Identify which cell holds the provided text, then report its (X, Y) central coordinate. 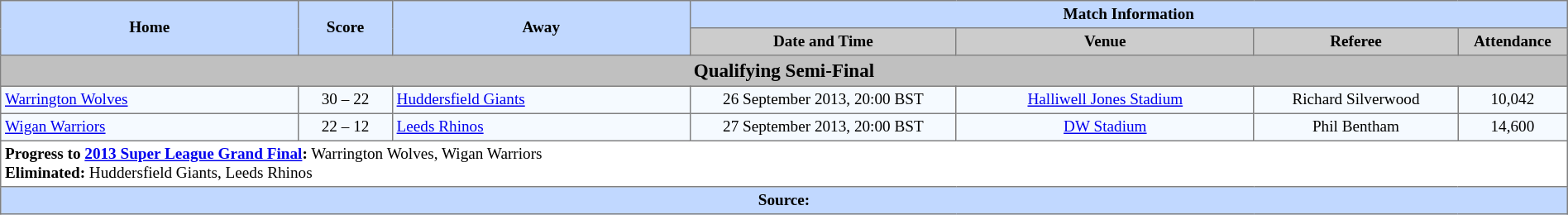
Richard Silverwood (1355, 99)
22 – 12 (346, 127)
Referee (1355, 41)
Source: (784, 200)
Progress to 2013 Super League Grand Final: Warrington Wolves, Wigan Warriors Eliminated: Huddersfield Giants, Leeds Rhinos (784, 164)
27 September 2013, 20:00 BST (823, 127)
Home (150, 28)
Match Information (1128, 15)
Score (346, 28)
Away (541, 28)
Venue (1105, 41)
Attendance (1513, 41)
Halliwell Jones Stadium (1105, 99)
26 September 2013, 20:00 BST (823, 99)
Huddersfield Giants (541, 99)
Phil Bentham (1355, 127)
10,042 (1513, 99)
14,600 (1513, 127)
30 – 22 (346, 99)
Wigan Warriors (150, 127)
DW Stadium (1105, 127)
Qualifying Semi-Final (784, 71)
Date and Time (823, 41)
Warrington Wolves (150, 99)
Leeds Rhinos (541, 127)
